Locate the cell with the specified text and output its [X, Y] center coordinate. 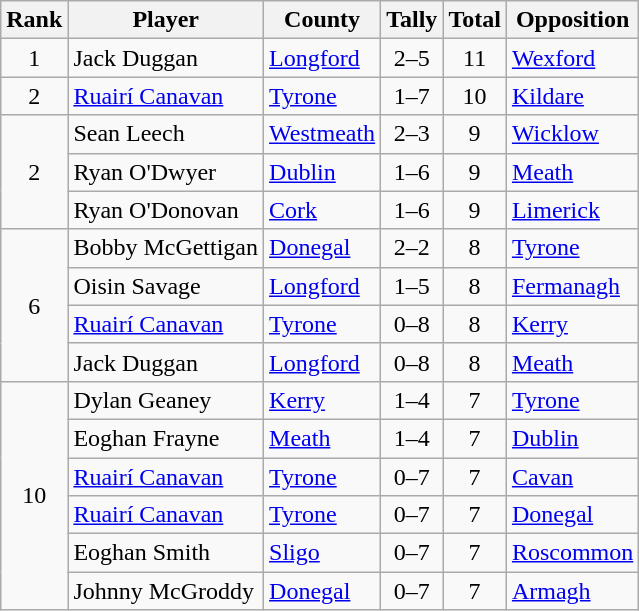
Opposition [572, 20]
Ryan O'Donovan [166, 210]
2–5 [412, 58]
Cavan [572, 477]
Dylan Geaney [166, 400]
Limerick [572, 210]
Bobby McGettigan [166, 248]
Wexford [572, 58]
2–3 [412, 134]
Tally [412, 20]
County [322, 20]
Cork [322, 210]
Johnny McGroddy [166, 591]
Wicklow [572, 134]
Rank [34, 20]
1 [34, 58]
6 [34, 305]
Total [475, 20]
Eoghan Smith [166, 553]
Ryan O'Dwyer [166, 172]
Player [166, 20]
Oisin Savage [166, 286]
1–5 [412, 286]
Westmeath [322, 134]
Sligo [322, 553]
2–2 [412, 248]
Kildare [572, 96]
Eoghan Frayne [166, 438]
1–7 [412, 96]
Sean Leech [166, 134]
Fermanagh [572, 286]
Armagh [572, 591]
Roscommon [572, 553]
11 [475, 58]
